From the cell containing the given text, extract its center point as (x, y) coordinate. 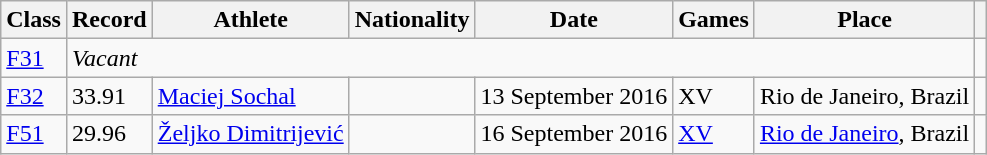
Date (574, 20)
Nationality (412, 20)
Maciej Sochal (250, 96)
F31 (34, 58)
F32 (34, 96)
13 September 2016 (574, 96)
29.96 (109, 134)
Athlete (250, 20)
Games (714, 20)
33.91 (109, 96)
F51 (34, 134)
Class (34, 20)
16 September 2016 (574, 134)
Place (864, 20)
Željko Dimitrijević (250, 134)
Record (109, 20)
Vacant (520, 58)
